Identify which cell holds the provided text, then report its (x, y) central coordinate. 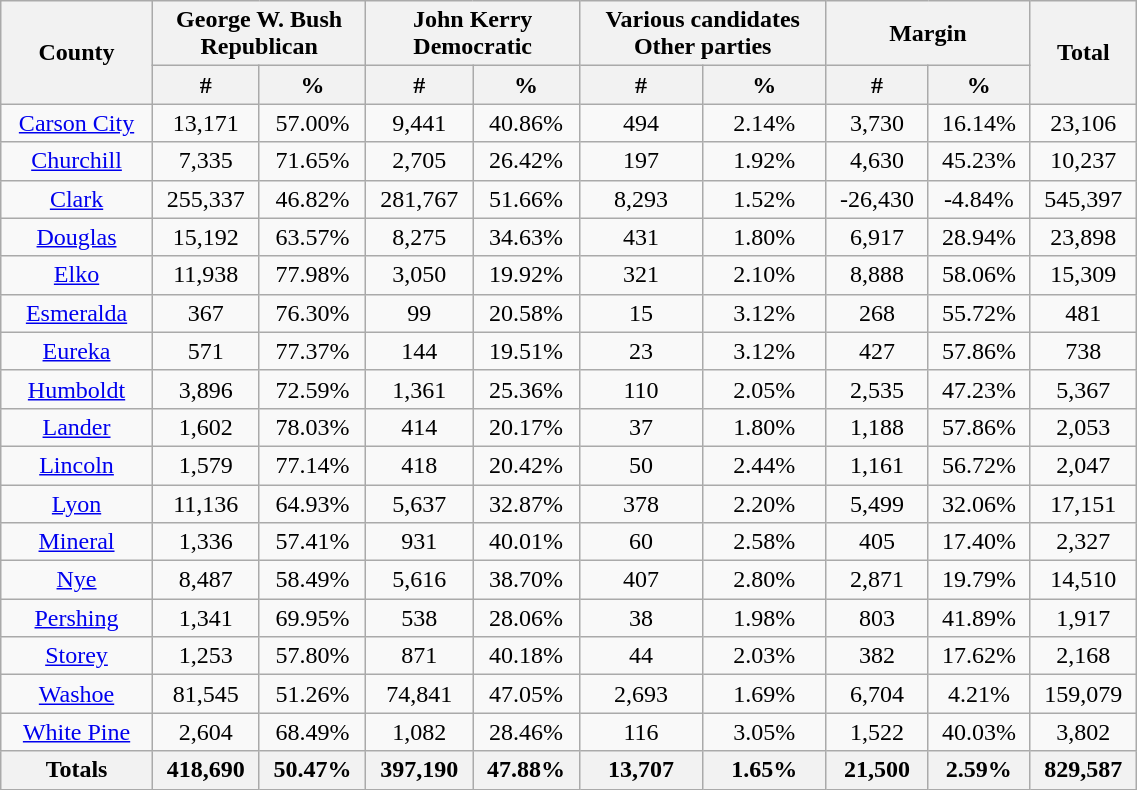
538 (420, 618)
1,579 (206, 465)
47.23% (979, 389)
16.14% (979, 123)
17.40% (979, 542)
2,693 (640, 694)
5,367 (1084, 389)
197 (640, 161)
Lincoln (77, 465)
871 (420, 656)
Humboldt (77, 389)
Esmeralda (77, 313)
268 (877, 313)
28.06% (526, 618)
20.58% (526, 313)
George W. BushRepublican (259, 34)
4.21% (979, 694)
Totals (77, 770)
2,705 (420, 161)
2.03% (764, 656)
58.49% (312, 580)
63.57% (312, 237)
County (77, 52)
494 (640, 123)
99 (420, 313)
19.79% (979, 580)
77.98% (312, 275)
545,397 (1084, 199)
3,730 (877, 123)
8,888 (877, 275)
57.80% (312, 656)
829,587 (1084, 770)
1.52% (764, 199)
405 (877, 542)
2,604 (206, 732)
Carson City (77, 123)
1,602 (206, 427)
427 (877, 351)
2,535 (877, 389)
803 (877, 618)
11,938 (206, 275)
407 (640, 580)
418 (420, 465)
3,050 (420, 275)
20.42% (526, 465)
41.89% (979, 618)
418,690 (206, 770)
255,337 (206, 199)
78.03% (312, 427)
8,293 (640, 199)
321 (640, 275)
34.63% (526, 237)
2.14% (764, 123)
15,309 (1084, 275)
28.46% (526, 732)
15 (640, 313)
19.51% (526, 351)
74,841 (420, 694)
Eureka (77, 351)
1,341 (206, 618)
2.58% (764, 542)
1,361 (420, 389)
Lander (77, 427)
55.72% (979, 313)
3,896 (206, 389)
10,237 (1084, 161)
1.98% (764, 618)
7,335 (206, 161)
2.80% (764, 580)
9,441 (420, 123)
40.01% (526, 542)
21,500 (877, 770)
2.44% (764, 465)
1.65% (764, 770)
81,545 (206, 694)
76.30% (312, 313)
47.05% (526, 694)
Pershing (77, 618)
50 (640, 465)
64.93% (312, 503)
Washoe (77, 694)
14,510 (1084, 580)
40.86% (526, 123)
2,871 (877, 580)
1.69% (764, 694)
58.06% (979, 275)
26.42% (526, 161)
931 (420, 542)
281,767 (420, 199)
116 (640, 732)
32.06% (979, 503)
37 (640, 427)
Mineral (77, 542)
2,047 (1084, 465)
2,168 (1084, 656)
11,136 (206, 503)
Nye (77, 580)
Churchill (77, 161)
71.65% (312, 161)
571 (206, 351)
77.37% (312, 351)
1,336 (206, 542)
2,053 (1084, 427)
44 (640, 656)
2.05% (764, 389)
2.10% (764, 275)
1.92% (764, 161)
159,079 (1084, 694)
8,275 (420, 237)
15,192 (206, 237)
6,704 (877, 694)
378 (640, 503)
46.82% (312, 199)
8,487 (206, 580)
72.59% (312, 389)
Elko (77, 275)
51.26% (312, 694)
32.87% (526, 503)
Various candidatesOther parties (702, 34)
47.88% (526, 770)
57.00% (312, 123)
Margin (928, 34)
Douglas (77, 237)
367 (206, 313)
51.66% (526, 199)
4,630 (877, 161)
50.47% (312, 770)
20.17% (526, 427)
60 (640, 542)
-4.84% (979, 199)
77.14% (312, 465)
John KerryDemocratic (473, 34)
23,106 (1084, 123)
38 (640, 618)
144 (420, 351)
25.36% (526, 389)
1,522 (877, 732)
397,190 (420, 770)
1,161 (877, 465)
68.49% (312, 732)
1,188 (877, 427)
Lyon (77, 503)
414 (420, 427)
738 (1084, 351)
40.18% (526, 656)
1,917 (1084, 618)
-26,430 (877, 199)
17.62% (979, 656)
45.23% (979, 161)
2.20% (764, 503)
5,616 (420, 580)
White Pine (77, 732)
6,917 (877, 237)
481 (1084, 313)
69.95% (312, 618)
56.72% (979, 465)
Total (1084, 52)
5,499 (877, 503)
23,898 (1084, 237)
38.70% (526, 580)
Clark (77, 199)
1,253 (206, 656)
2.59% (979, 770)
57.41% (312, 542)
13,707 (640, 770)
3,802 (1084, 732)
3.05% (764, 732)
431 (640, 237)
13,171 (206, 123)
23 (640, 351)
110 (640, 389)
Storey (77, 656)
382 (877, 656)
40.03% (979, 732)
5,637 (420, 503)
1,082 (420, 732)
2,327 (1084, 542)
17,151 (1084, 503)
28.94% (979, 237)
19.92% (526, 275)
